Detect which cell encompasses the target text, then output its (X, Y) center coordinate. 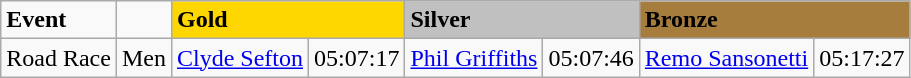
05:07:17 (357, 58)
Event (59, 20)
Road Race (59, 58)
Gold (288, 20)
Remo Sansonetti (726, 58)
Phil Griffiths (474, 58)
Men (144, 58)
Clyde Sefton (240, 58)
05:17:27 (862, 58)
05:07:46 (591, 58)
Silver (522, 20)
Bronze (774, 20)
